Search for the cell housing the specified text and yield its [X, Y] center coordinate. 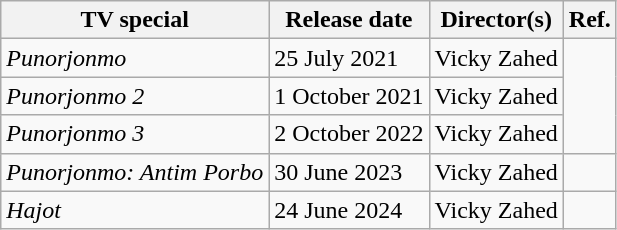
Release date [349, 20]
2 October 2022 [349, 134]
1 October 2021 [349, 96]
TV special [135, 20]
24 June 2024 [349, 210]
Hajot [135, 210]
25 July 2021 [349, 58]
Punorjonmo 3 [135, 134]
Director(s) [496, 20]
Punorjonmo: Antim Porbo [135, 172]
30 June 2023 [349, 172]
Punorjonmo 2 [135, 96]
Punorjonmo [135, 58]
Ref. [590, 20]
